Locate the cell with the specified text and output its [x, y] center coordinate. 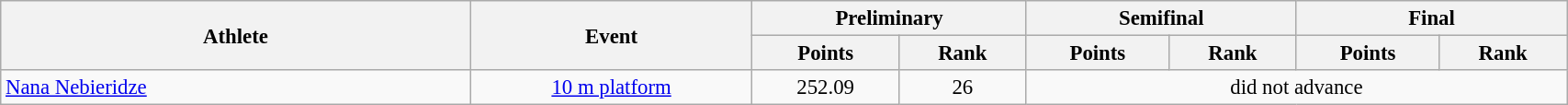
Nana Nebieridze [235, 87]
252.09 [825, 87]
Preliminary [889, 18]
Event [612, 35]
26 [963, 87]
Athlete [235, 35]
10 m platform [612, 87]
Semifinal [1161, 18]
Final [1431, 18]
did not advance [1296, 87]
